Identify which cell holds the provided text, then report its [x, y] central coordinate. 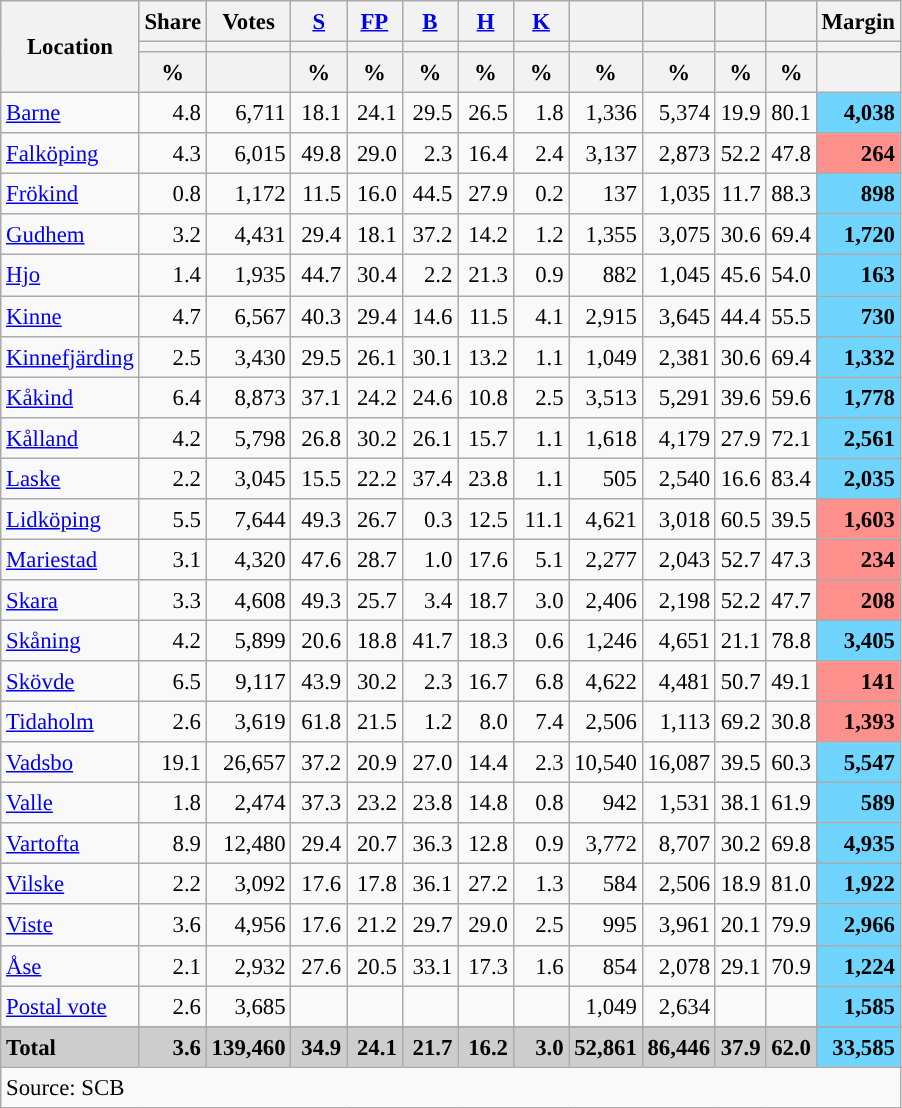
3.2 [172, 234]
3,075 [678, 234]
3,405 [858, 640]
49.8 [319, 154]
5,798 [248, 438]
6.4 [172, 398]
1,935 [248, 276]
Location [70, 47]
7.4 [541, 722]
730 [858, 316]
Lidköping [70, 520]
3,513 [606, 398]
4,651 [678, 640]
3,430 [248, 356]
Laske [70, 478]
26.5 [486, 114]
1,246 [606, 640]
Votes [248, 22]
20.9 [375, 762]
141 [858, 682]
10.8 [486, 398]
52.7 [740, 560]
80.1 [791, 114]
3,961 [678, 926]
8,707 [678, 844]
3,685 [248, 1006]
2,873 [678, 154]
14.4 [486, 762]
1,720 [858, 234]
K [541, 22]
882 [606, 276]
44.5 [430, 194]
1,336 [606, 114]
7,644 [248, 520]
6.8 [541, 682]
4.7 [172, 316]
5.1 [541, 560]
1,922 [858, 884]
60.5 [740, 520]
27.6 [319, 966]
6,567 [248, 316]
30.1 [430, 356]
52,861 [606, 1046]
30.4 [375, 276]
3.1 [172, 560]
4,038 [858, 114]
2,035 [858, 478]
1.0 [430, 560]
21.1 [740, 640]
86,446 [678, 1046]
Vartofta [70, 844]
17.3 [486, 966]
Skara [70, 600]
Kåkind [70, 398]
Mariestad [70, 560]
1.6 [541, 966]
Total [70, 1046]
37.3 [319, 804]
Skåning [70, 640]
18.7 [486, 600]
14.8 [486, 804]
3,645 [678, 316]
0.6 [541, 640]
4,179 [678, 438]
2,078 [678, 966]
20.5 [375, 966]
2,540 [678, 478]
Frökind [70, 194]
0.3 [430, 520]
Viste [70, 926]
5,547 [858, 762]
26.7 [375, 520]
11.7 [740, 194]
16,087 [678, 762]
4.8 [172, 114]
1,778 [858, 398]
14.6 [430, 316]
47.3 [791, 560]
16.4 [486, 154]
13.2 [486, 356]
27.0 [430, 762]
12.8 [486, 844]
854 [606, 966]
49.1 [791, 682]
Share [172, 22]
19.9 [740, 114]
70.9 [791, 966]
18.8 [375, 640]
24.2 [375, 398]
16.7 [486, 682]
Barne [70, 114]
4,935 [858, 844]
38.1 [740, 804]
8.9 [172, 844]
17.8 [375, 884]
4.1 [541, 316]
589 [858, 804]
1,035 [678, 194]
6.5 [172, 682]
2,561 [858, 438]
20.1 [740, 926]
3,137 [606, 154]
21.7 [430, 1046]
14.2 [486, 234]
30.8 [791, 722]
163 [858, 276]
4,621 [606, 520]
1,393 [858, 722]
78.8 [791, 640]
3.4 [430, 600]
2,932 [248, 966]
8,873 [248, 398]
24.6 [430, 398]
61.9 [791, 804]
81.0 [791, 884]
37.1 [319, 398]
995 [606, 926]
505 [606, 478]
5,291 [678, 398]
44.4 [740, 316]
1,172 [248, 194]
26,657 [248, 762]
23.2 [375, 804]
15.7 [486, 438]
60.3 [791, 762]
26.8 [319, 438]
44.7 [319, 276]
50.7 [740, 682]
43.9 [319, 682]
22.2 [375, 478]
1,332 [858, 356]
Valle [70, 804]
584 [606, 884]
Kinnefjärding [70, 356]
54.0 [791, 276]
21.3 [486, 276]
41.7 [430, 640]
264 [858, 154]
40.3 [319, 316]
2,198 [678, 600]
25.7 [375, 600]
47.8 [791, 154]
61.8 [319, 722]
1,224 [858, 966]
29.1 [740, 966]
Margin [858, 22]
45.6 [740, 276]
1,603 [858, 520]
47.6 [319, 560]
9,117 [248, 682]
62.0 [791, 1046]
Kinne [70, 316]
3.3 [172, 600]
47.7 [791, 600]
Tidaholm [70, 722]
36.3 [430, 844]
Skövde [70, 682]
37.9 [740, 1046]
234 [858, 560]
2,277 [606, 560]
S [319, 22]
FP [375, 22]
1,531 [678, 804]
28.7 [375, 560]
16.0 [375, 194]
1.3 [541, 884]
11.1 [541, 520]
88.3 [791, 194]
2,966 [858, 926]
19.1 [172, 762]
139,460 [248, 1046]
33,585 [858, 1046]
5,374 [678, 114]
83.4 [791, 478]
H [486, 22]
20.6 [319, 640]
2,381 [678, 356]
1,045 [678, 276]
36.1 [430, 884]
6,711 [248, 114]
39.6 [740, 398]
3,018 [678, 520]
0.2 [541, 194]
208 [858, 600]
Gudhem [70, 234]
1.4 [172, 276]
1,113 [678, 722]
2,474 [248, 804]
2,043 [678, 560]
4,431 [248, 234]
2,634 [678, 1006]
Source: SCB [451, 1088]
79.9 [791, 926]
3,092 [248, 884]
16.2 [486, 1046]
4,320 [248, 560]
55.5 [791, 316]
4,481 [678, 682]
B [430, 22]
69.2 [740, 722]
15.5 [319, 478]
12.5 [486, 520]
3,772 [606, 844]
21.2 [375, 926]
5.5 [172, 520]
942 [606, 804]
Falköping [70, 154]
Vilske [70, 884]
2.4 [541, 154]
8.0 [486, 722]
1,355 [606, 234]
4,608 [248, 600]
29.7 [430, 926]
37.4 [430, 478]
69.8 [791, 844]
18.3 [486, 640]
2,915 [606, 316]
Vadsbo [70, 762]
16.6 [740, 478]
4,622 [606, 682]
Kålland [70, 438]
5,899 [248, 640]
27.2 [486, 884]
10,540 [606, 762]
18.9 [740, 884]
21.5 [375, 722]
6,015 [248, 154]
2,406 [606, 600]
20.7 [375, 844]
2.1 [172, 966]
Hjo [70, 276]
34.9 [319, 1046]
12,480 [248, 844]
59.6 [791, 398]
72.1 [791, 438]
137 [606, 194]
3,045 [248, 478]
1,618 [606, 438]
Åse [70, 966]
4.3 [172, 154]
Postal vote [70, 1006]
898 [858, 194]
4,956 [248, 926]
1,585 [858, 1006]
3,619 [248, 722]
33.1 [430, 966]
